Identify which cell holds the provided text, then report its (X, Y) central coordinate. 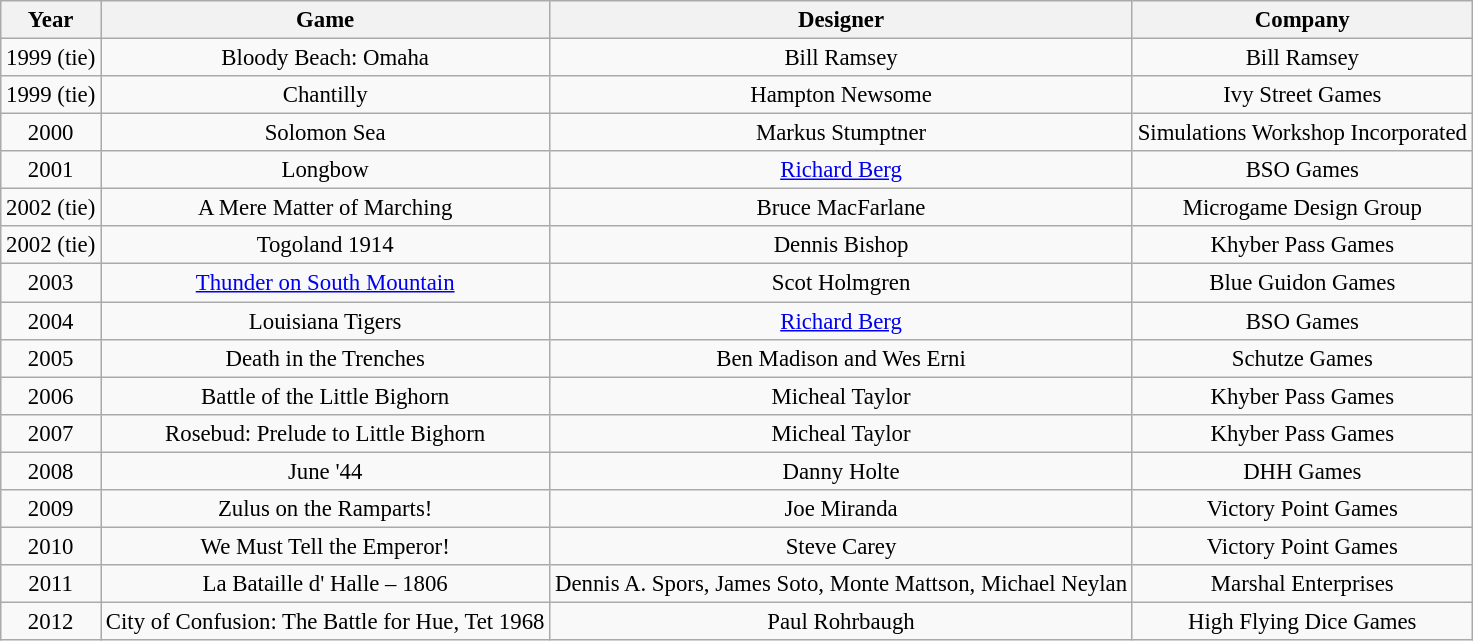
Company (1302, 20)
Dennis A. Spors, James Soto, Monte Mattson, Michael Neylan (842, 584)
2005 (51, 358)
DHH Games (1302, 471)
Bloody Beach: Omaha (326, 58)
Blue Guidon Games (1302, 283)
Death in the Trenches (326, 358)
Ben Madison and Wes Erni (842, 358)
2004 (51, 321)
2000 (51, 133)
2012 (51, 621)
Game (326, 20)
2011 (51, 584)
Ivy Street Games (1302, 95)
Scot Holmgren (842, 283)
2010 (51, 546)
Markus Stumptner (842, 133)
Louisiana Tigers (326, 321)
Dennis Bishop (842, 245)
Microgame Design Group (1302, 208)
City of Confusion: The Battle for Hue, Tet 1968 (326, 621)
Simulations Workshop Incorporated (1302, 133)
2001 (51, 170)
Joe Miranda (842, 509)
Solomon Sea (326, 133)
High Flying Dice Games (1302, 621)
Schutze Games (1302, 358)
We Must Tell the Emperor! (326, 546)
2008 (51, 471)
Battle of the Little Bighorn (326, 396)
La Bataille d' Halle – 1806 (326, 584)
Rosebud: Prelude to Little Bighorn (326, 433)
Danny Holte (842, 471)
2009 (51, 509)
Steve Carey (842, 546)
Designer (842, 20)
Year (51, 20)
2006 (51, 396)
Bruce MacFarlane (842, 208)
Hampton Newsome (842, 95)
Zulus on the Ramparts! (326, 509)
June '44 (326, 471)
Marshal Enterprises (1302, 584)
2007 (51, 433)
Paul Rohrbaugh (842, 621)
Thunder on South Mountain (326, 283)
Chantilly (326, 95)
Longbow (326, 170)
2003 (51, 283)
Togoland 1914 (326, 245)
A Mere Matter of Marching (326, 208)
